Search for the cell housing the specified text and yield its [x, y] center coordinate. 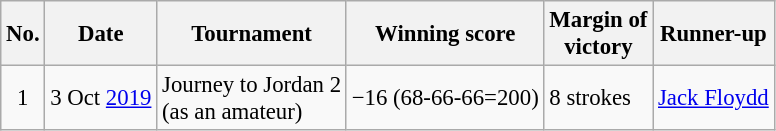
8 strokes [598, 98]
−16 (68-66-66=200) [445, 98]
Winning score [445, 34]
Date [101, 34]
1 [23, 98]
3 Oct 2019 [101, 98]
Journey to Jordan 2(as an amateur) [252, 98]
No. [23, 34]
Margin ofvictory [598, 34]
Tournament [252, 34]
Jack Floydd [714, 98]
Runner-up [714, 34]
